Find where the given text appears and provide that cell's center as (X, Y) coordinate. 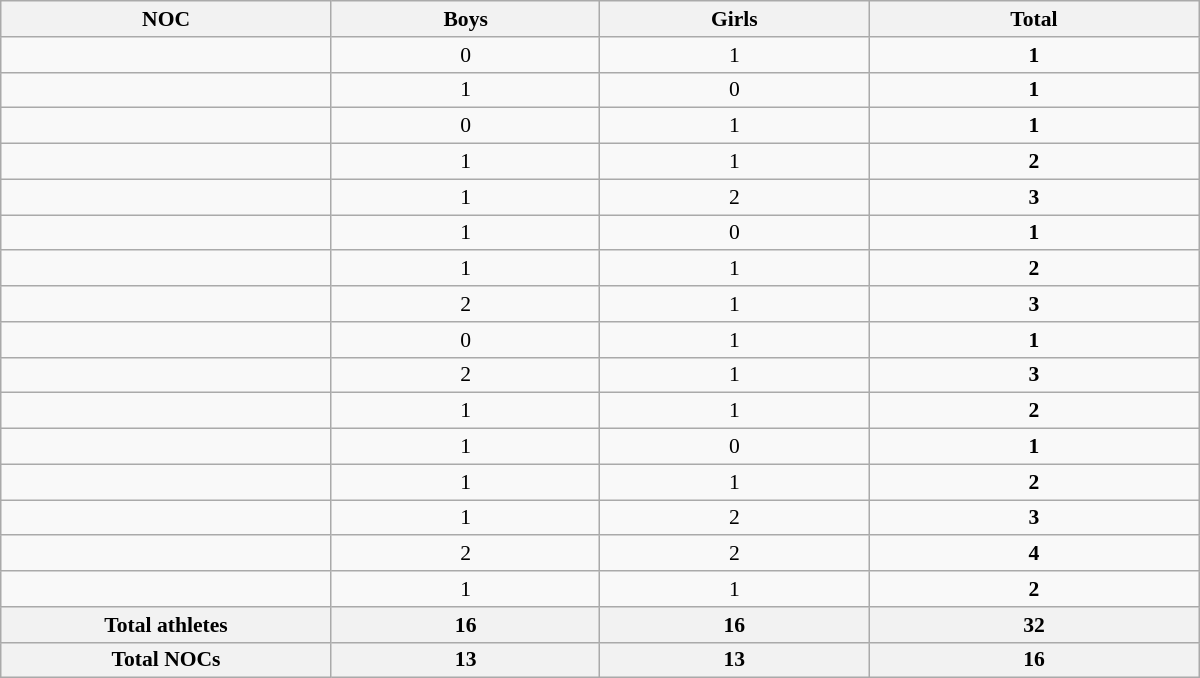
Boys (466, 19)
32 (1034, 625)
Total (1034, 19)
NOC (166, 19)
Total NOCs (166, 660)
4 (1034, 554)
Girls (734, 19)
Total athletes (166, 625)
